Scan for the cell matching the given text and deliver its [x, y] coordinate at center. 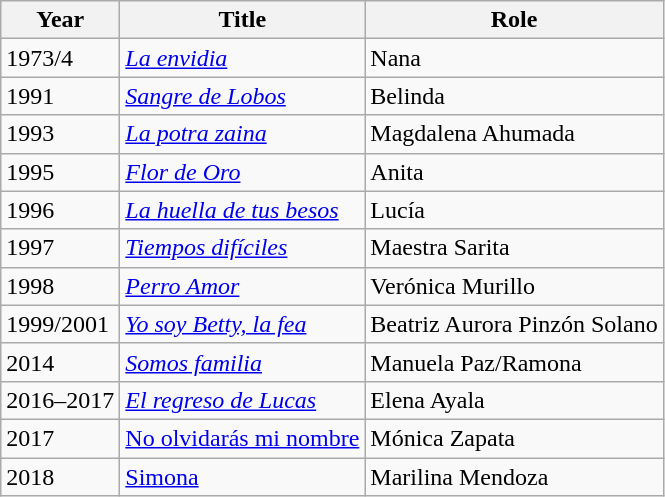
Nana [514, 58]
El regreso de Lucas [242, 400]
Lucía [514, 210]
Verónica Murillo [514, 286]
Mónica Zapata [514, 438]
La huella de tus besos [242, 210]
Tiempos difíciles [242, 248]
Maestra Sarita [514, 248]
Yo soy Betty, la fea [242, 324]
1995 [60, 172]
La potra zaina [242, 134]
Year [60, 20]
Beatriz Aurora Pinzón Solano [514, 324]
No olvidarás mi nombre [242, 438]
Sangre de Lobos [242, 96]
1991 [60, 96]
Magdalena Ahumada [514, 134]
Belinda [514, 96]
Title [242, 20]
Role [514, 20]
1973/4 [60, 58]
Elena Ayala [514, 400]
1996 [60, 210]
La envidia [242, 58]
Manuela Paz/Ramona [514, 362]
Simona [242, 477]
1998 [60, 286]
2018 [60, 477]
1993 [60, 134]
1997 [60, 248]
1999/2001 [60, 324]
Anita [514, 172]
Marilina Mendoza [514, 477]
Perro Amor [242, 286]
2014 [60, 362]
Flor de Oro [242, 172]
Somos familia [242, 362]
2016–2017 [60, 400]
2017 [60, 438]
